Pinpoint the cell where the given text exists, returning its (x, y) midpoint coordinate. 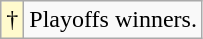
Playoffs winners. (114, 20)
† (12, 20)
